For the text-containing cell, return its midpoint in (x, y) coordinate format. 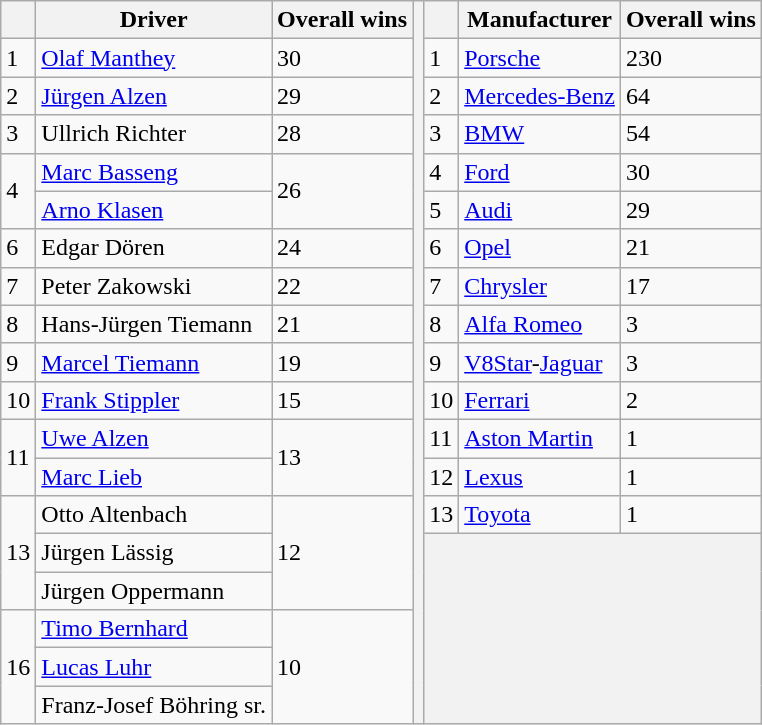
Porsche (540, 58)
Aston Martin (540, 438)
Ferrari (540, 400)
16 (18, 667)
Opel (540, 248)
230 (690, 58)
19 (342, 362)
Peter Zakowski (154, 286)
24 (342, 248)
15 (342, 400)
Otto Altenbach (154, 515)
Manufacturer (540, 20)
28 (342, 134)
Arno Klasen (154, 210)
Franz-Josef Böhring sr. (154, 705)
26 (342, 191)
64 (690, 96)
Jürgen Oppermann (154, 591)
Ford (540, 172)
Toyota (540, 515)
Uwe Alzen (154, 438)
5 (442, 210)
Edgar Dören (154, 248)
Ullrich Richter (154, 134)
Frank Stippler (154, 400)
Alfa Romeo (540, 324)
BMW (540, 134)
Olaf Manthey (154, 58)
Jürgen Alzen (154, 96)
22 (342, 286)
Timo Bernhard (154, 629)
Jürgen Lässig (154, 553)
Marcel Tiemann (154, 362)
Lexus (540, 477)
Mercedes-Benz (540, 96)
Lucas Luhr (154, 667)
Driver (154, 20)
17 (690, 286)
Audi (540, 210)
Marc Lieb (154, 477)
Marc Basseng (154, 172)
Hans-Jürgen Tiemann (154, 324)
54 (690, 134)
Chrysler (540, 286)
V8Star-Jaguar (540, 362)
